For the text-containing cell, return its midpoint in (x, y) coordinate format. 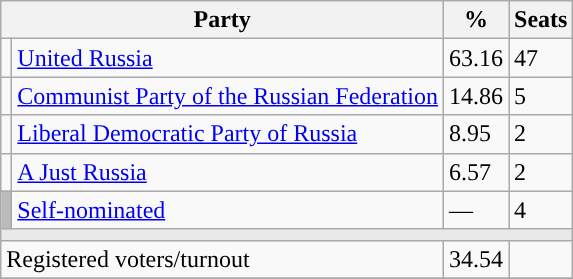
Party (222, 20)
% (476, 20)
14.86 (476, 96)
Registered voters/turnout (222, 259)
5 (541, 96)
A Just Russia (228, 172)
6.57 (476, 172)
United Russia (228, 58)
Communist Party of the Russian Federation (228, 96)
Liberal Democratic Party of Russia (228, 134)
4 (541, 210)
8.95 (476, 134)
63.16 (476, 58)
Seats (541, 20)
34.54 (476, 259)
— (476, 210)
Self-nominated (228, 210)
47 (541, 58)
